Extract the (x, y) coordinate from the center of the cell holding the provided text.  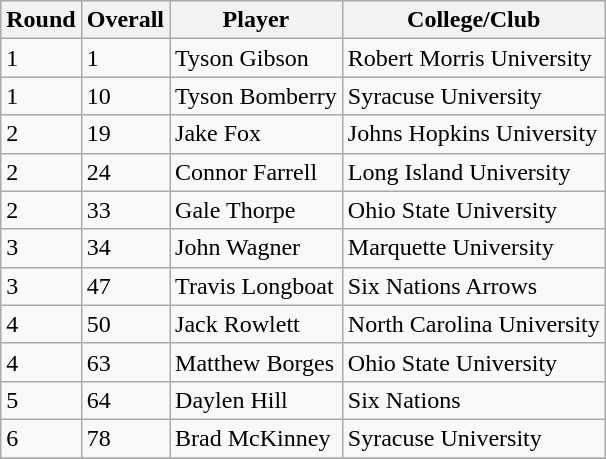
19 (125, 134)
Gale Thorpe (256, 210)
Tyson Bomberry (256, 96)
Matthew Borges (256, 362)
47 (125, 286)
Robert Morris University (474, 58)
Player (256, 20)
Jake Fox (256, 134)
Daylen Hill (256, 400)
Connor Farrell (256, 172)
Long Island University (474, 172)
Round (41, 20)
Six Nations Arrows (474, 286)
Brad McKinney (256, 438)
Johns Hopkins University (474, 134)
Six Nations (474, 400)
Jack Rowlett (256, 324)
John Wagner (256, 248)
Marquette University (474, 248)
Tyson Gibson (256, 58)
5 (41, 400)
33 (125, 210)
College/Club (474, 20)
24 (125, 172)
10 (125, 96)
64 (125, 400)
34 (125, 248)
Travis Longboat (256, 286)
North Carolina University (474, 324)
63 (125, 362)
6 (41, 438)
78 (125, 438)
Overall (125, 20)
50 (125, 324)
